Output the (x, y) coordinate of the center of the cell containing the given text.  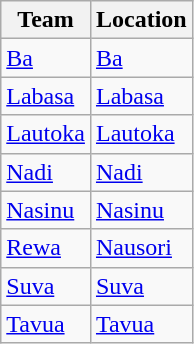
Nausori (141, 248)
Rewa (46, 248)
Location (141, 20)
Team (46, 20)
